Return the (x, y) coordinate for the center point of the cell that contains the specified text.  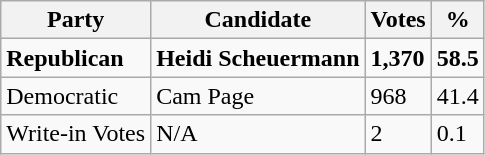
Candidate (258, 20)
Write-in Votes (76, 134)
Votes (398, 20)
2 (398, 134)
% (458, 20)
0.1 (458, 134)
Cam Page (258, 96)
Democratic (76, 96)
N/A (258, 134)
968 (398, 96)
1,370 (398, 58)
58.5 (458, 58)
41.4 (458, 96)
Heidi Scheuermann (258, 58)
Republican (76, 58)
Party (76, 20)
